Provide the [x, y] coordinate of the cell's center where the given text is located.  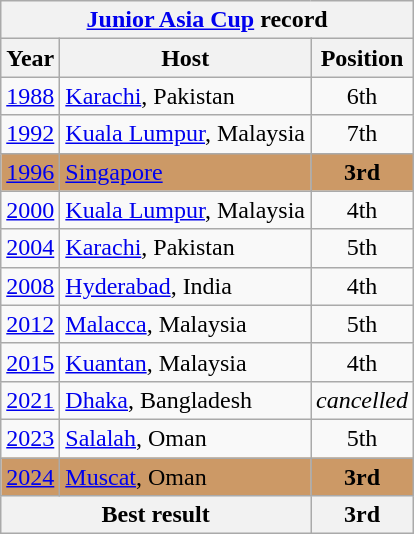
Malacca, Malaysia [186, 324]
Best result [156, 515]
Year [30, 58]
Salalah, Oman [186, 438]
2015 [30, 362]
Position [362, 58]
1992 [30, 134]
2023 [30, 438]
Host [186, 58]
2024 [30, 477]
7th [362, 134]
Dhaka, Bangladesh [186, 400]
Junior Asia Cup record [208, 20]
Hyderabad, India [186, 286]
2000 [30, 210]
1988 [30, 96]
2012 [30, 324]
Muscat, Oman [186, 477]
2021 [30, 400]
6th [362, 96]
2008 [30, 286]
Singapore [186, 172]
1996 [30, 172]
cancelled [362, 400]
Kuantan, Malaysia [186, 362]
2004 [30, 248]
